Identify which cell holds the provided text, then report its (X, Y) central coordinate. 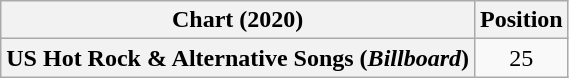
Chart (2020) (238, 20)
US Hot Rock & Alternative Songs (Billboard) (238, 58)
25 (521, 58)
Position (521, 20)
